Determine the (X, Y) coordinate at the center of the cell enclosing the given text.  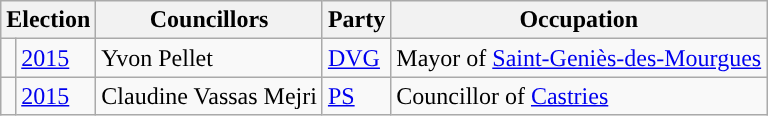
Mayor of Saint-Geniès-des-Mourgues (579, 58)
Election (48, 20)
DVG (356, 58)
Occupation (579, 20)
PS (356, 96)
Party (356, 20)
Claudine Vassas Mejri (210, 96)
Yvon Pellet (210, 58)
Councillor of Castries (579, 96)
Councillors (210, 20)
